Output the [X, Y] coordinate of the center of the cell containing the given text.  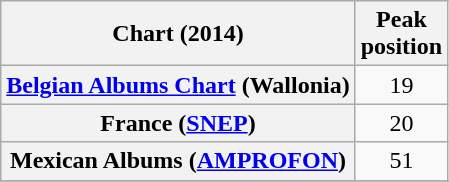
20 [401, 123]
Chart (2014) [178, 34]
Mexican Albums (AMPROFON) [178, 161]
19 [401, 85]
France (SNEP) [178, 123]
Peakposition [401, 34]
51 [401, 161]
Belgian Albums Chart (Wallonia) [178, 85]
